Identify which cell holds the provided text, then report its [x, y] central coordinate. 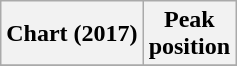
Peakposition [189, 34]
Chart (2017) [72, 34]
